Search for the cell housing the specified text and yield its [x, y] center coordinate. 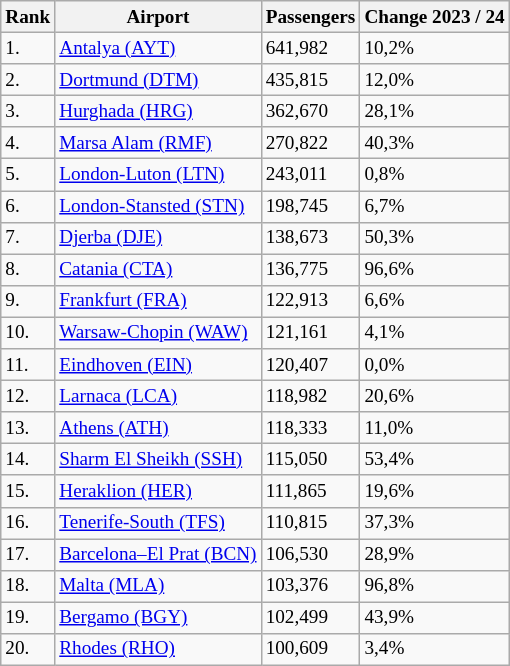
14. [28, 460]
12,0% [434, 80]
6,7% [434, 206]
16. [28, 523]
111,865 [310, 491]
118,982 [310, 396]
13. [28, 428]
Hurghada (HRG) [158, 111]
Athens (ATH) [158, 428]
Warsaw-Chopin (WAW) [158, 333]
Rhodes (RHO) [158, 649]
6,6% [434, 301]
102,499 [310, 618]
3,4% [434, 649]
198,745 [310, 206]
3. [28, 111]
270,822 [310, 143]
641,982 [310, 48]
362,670 [310, 111]
Airport [158, 17]
19. [28, 618]
Sharm El Sheikh (SSH) [158, 460]
28,1% [434, 111]
7. [28, 238]
2. [28, 80]
Frankfurt (FRA) [158, 301]
London-Stansted (STN) [158, 206]
53,4% [434, 460]
106,530 [310, 554]
40,3% [434, 143]
243,011 [310, 175]
5. [28, 175]
100,609 [310, 649]
0,8% [434, 175]
136,775 [310, 270]
Eindhoven (EIN) [158, 365]
28,9% [434, 554]
Bergamo (BGY) [158, 618]
Djerba (DJE) [158, 238]
96,8% [434, 586]
Tenerife-South (TFS) [158, 523]
435,815 [310, 80]
0,0% [434, 365]
Passengers [310, 17]
4. [28, 143]
8. [28, 270]
10,2% [434, 48]
Barcelona–El Prat (BCN) [158, 554]
Catania (CTA) [158, 270]
110,815 [310, 523]
138,673 [310, 238]
Marsa Alam (RMF) [158, 143]
4,1% [434, 333]
9. [28, 301]
96,6% [434, 270]
10. [28, 333]
15. [28, 491]
Rank [28, 17]
11,0% [434, 428]
Heraklion (HER) [158, 491]
120,407 [310, 365]
19,6% [434, 491]
103,376 [310, 586]
20,6% [434, 396]
17. [28, 554]
Larnaca (LCA) [158, 396]
11. [28, 365]
6. [28, 206]
50,3% [434, 238]
43,9% [434, 618]
115,050 [310, 460]
18. [28, 586]
121,161 [310, 333]
118,333 [310, 428]
Change 2023 / 24 [434, 17]
20. [28, 649]
London-Luton (LTN) [158, 175]
12. [28, 396]
122,913 [310, 301]
Antalya (AYT) [158, 48]
1. [28, 48]
Dortmund (DTM) [158, 80]
37,3% [434, 523]
Malta (MLA) [158, 586]
